From the cell containing the given text, extract its center point as (x, y) coordinate. 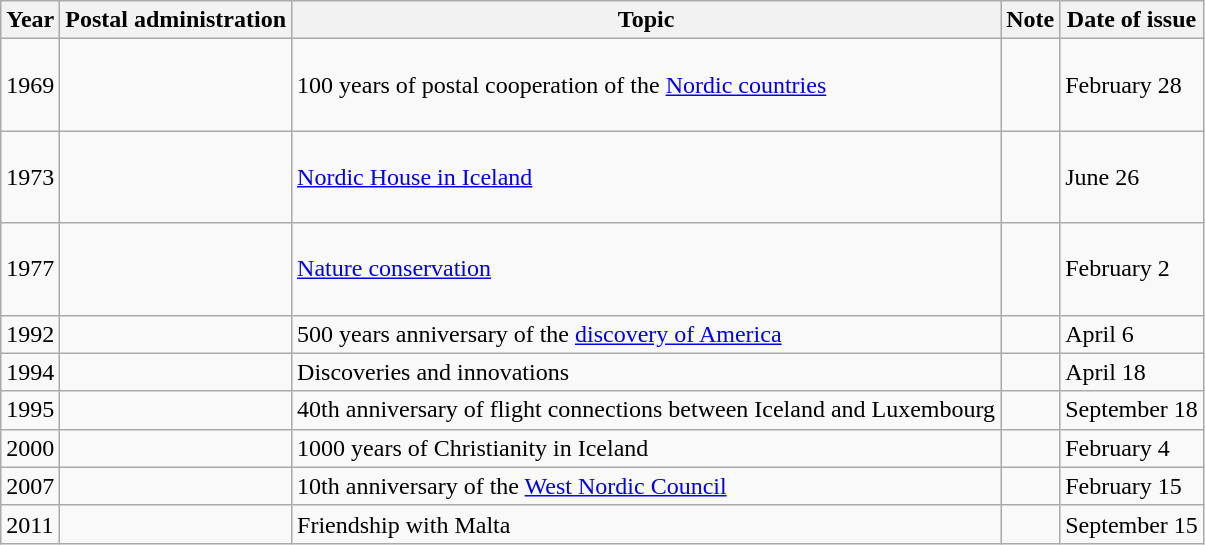
Year (30, 20)
2000 (30, 448)
June 26 (1132, 177)
1977 (30, 269)
2011 (30, 524)
1994 (30, 372)
1000 years of Christianity in Iceland (646, 448)
February 2 (1132, 269)
Note (1030, 20)
10th anniversary of the West Nordic Council (646, 486)
1969 (30, 85)
Date of issue (1132, 20)
February 15 (1132, 486)
April 6 (1132, 334)
100 years of postal cooperation of the Nordic countries (646, 85)
September 18 (1132, 410)
2007 (30, 486)
Postal administration (176, 20)
1995 (30, 410)
September 15 (1132, 524)
500 years anniversary of the discovery of America (646, 334)
April 18 (1132, 372)
40th anniversary of flight connections between Iceland and Luxembourg (646, 410)
February 28 (1132, 85)
Topic (646, 20)
1973 (30, 177)
February 4 (1132, 448)
Friendship with Malta (646, 524)
Discoveries and innovations (646, 372)
Nordic House in Iceland (646, 177)
Nature conservation (646, 269)
1992 (30, 334)
